Return (X, Y) of the center of cell containing provided text 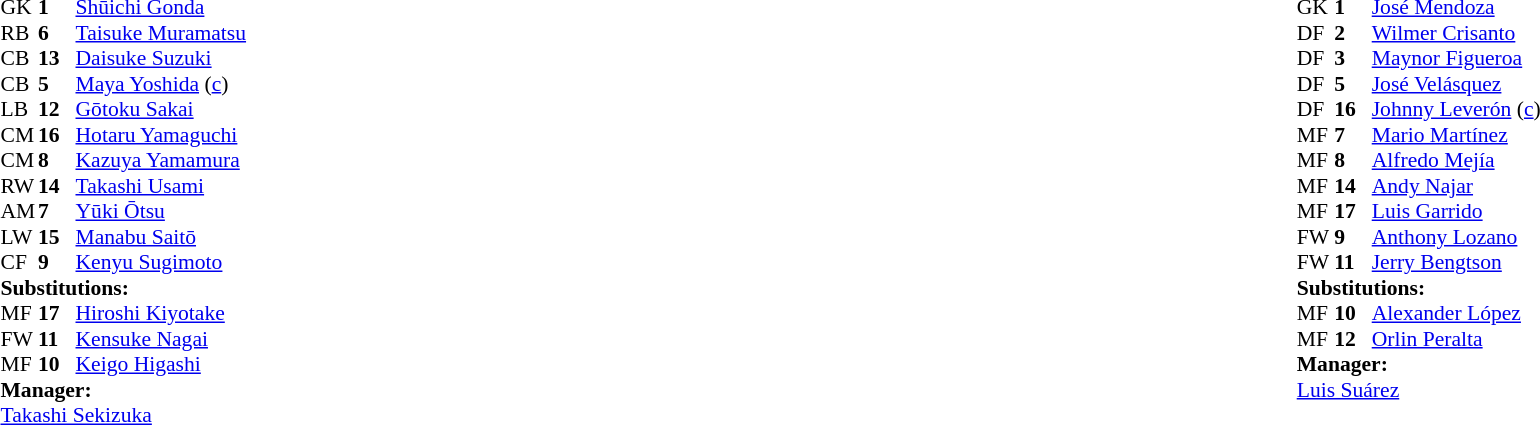
Hotaru Yamaguchi (162, 135)
Hiroshi Kiyotake (162, 313)
Keigo Higashi (162, 365)
LB (19, 109)
Takashi Usami (162, 186)
6 (57, 33)
Taisuke Muramatsu (162, 33)
RB (19, 33)
Yūki Ōtsu (162, 211)
Manabu Saitō (162, 237)
Kensuke Nagai (162, 339)
Gōtoku Sakai (162, 109)
Kazuya Yamamura (162, 161)
Substitutions: (123, 288)
AM (19, 211)
CF (19, 263)
15 (57, 237)
Maya Yoshida (c) (162, 84)
Daisuke Suzuki (162, 59)
RW (19, 186)
2 (1353, 33)
3 (1353, 59)
LW (19, 237)
Kenyu Sugimoto (162, 263)
13 (57, 59)
Manager: (123, 390)
